Determine the [x, y] coordinate at the center of the cell enclosing the given text.  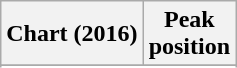
Peak position [189, 34]
Chart (2016) [72, 34]
